Output the [x, y] coordinate of the center of the cell containing the given text.  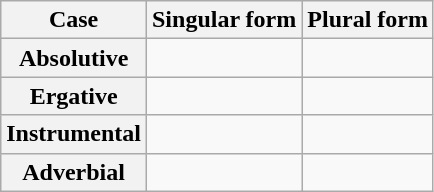
Singular form [224, 20]
Adverbial [74, 172]
Case [74, 20]
Plural form [368, 20]
Instrumental [74, 134]
Ergative [74, 96]
Absolutive [74, 58]
